Output the (x, y) coordinate of the center of the cell containing the given text.  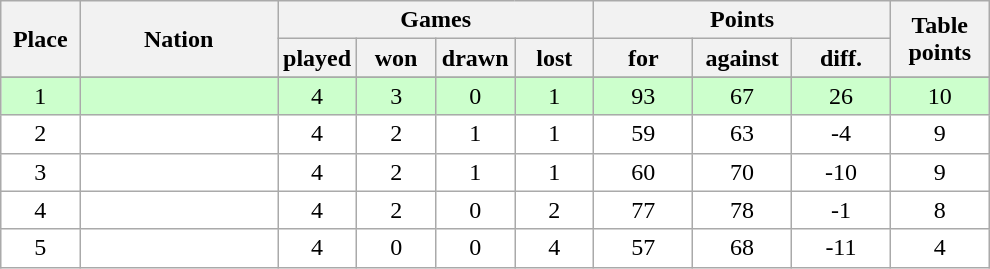
8 (940, 210)
59 (644, 134)
-1 (842, 210)
Place (40, 39)
63 (742, 134)
-4 (842, 134)
57 (644, 248)
drawn (476, 58)
won (396, 58)
70 (742, 172)
-10 (842, 172)
77 (644, 210)
Games (436, 20)
5 (40, 248)
67 (742, 96)
diff. (842, 58)
10 (940, 96)
lost (554, 58)
-11 (842, 248)
against (742, 58)
78 (742, 210)
for (644, 58)
60 (644, 172)
Points (742, 20)
68 (742, 248)
Tablepoints (940, 39)
26 (842, 96)
Nation (179, 39)
played (318, 58)
93 (644, 96)
